Locate the cell with the specified text and output its [X, Y] center coordinate. 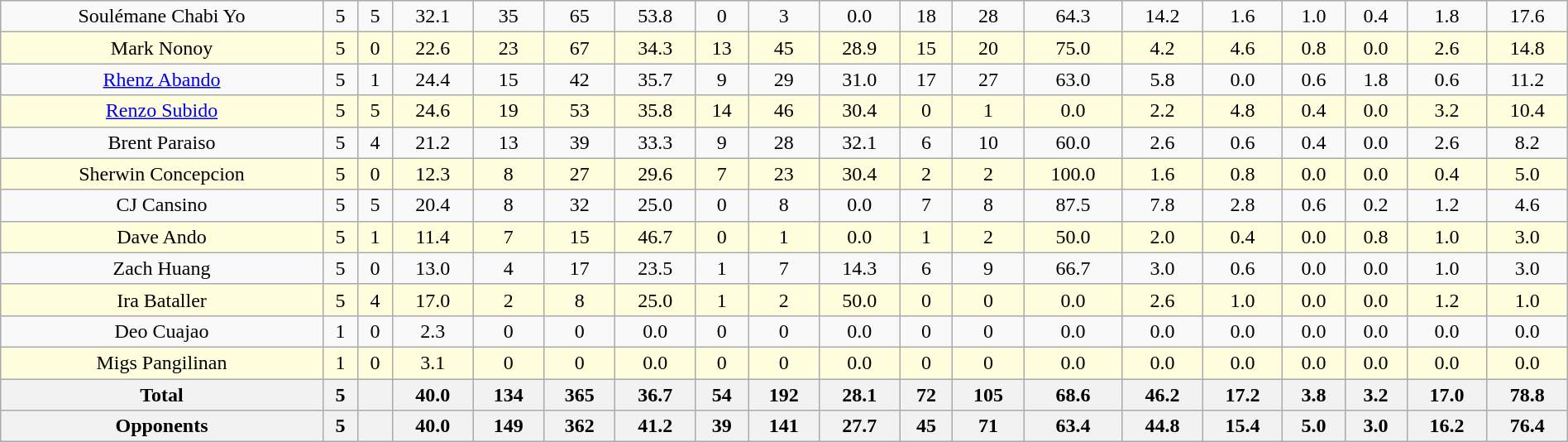
35 [509, 17]
29 [784, 79]
362 [580, 426]
18 [926, 17]
10 [988, 142]
17.2 [1242, 395]
68.6 [1073, 395]
72 [926, 395]
149 [509, 426]
19 [509, 111]
2.8 [1242, 205]
53 [580, 111]
5.8 [1163, 79]
27.7 [860, 426]
42 [580, 79]
Opponents [162, 426]
0.2 [1376, 205]
32 [580, 205]
13.0 [433, 268]
63.0 [1073, 79]
87.5 [1073, 205]
11.2 [1527, 79]
Total [162, 395]
66.7 [1073, 268]
2.0 [1163, 237]
46.2 [1163, 395]
Soulémane Chabi Yo [162, 17]
17.6 [1527, 17]
Zach Huang [162, 268]
24.4 [433, 79]
22.6 [433, 48]
71 [988, 426]
Sherwin Concepcion [162, 174]
60.0 [1073, 142]
28.9 [860, 48]
21.2 [433, 142]
14.8 [1527, 48]
365 [580, 395]
23.5 [655, 268]
28.1 [860, 395]
100.0 [1073, 174]
4.2 [1163, 48]
8.2 [1527, 142]
20.4 [433, 205]
105 [988, 395]
75.0 [1073, 48]
29.6 [655, 174]
2.3 [433, 331]
20 [988, 48]
Mark Nonoy [162, 48]
14.2 [1163, 17]
65 [580, 17]
Ira Bataller [162, 300]
Migs Pangilinan [162, 363]
12.3 [433, 174]
192 [784, 395]
134 [509, 395]
CJ Cansino [162, 205]
53.8 [655, 17]
Deo Cuajao [162, 331]
Dave Ando [162, 237]
14.3 [860, 268]
141 [784, 426]
78.8 [1527, 395]
33.3 [655, 142]
67 [580, 48]
16.2 [1447, 426]
15.4 [1242, 426]
24.6 [433, 111]
7.8 [1163, 205]
Rhenz Abando [162, 79]
35.8 [655, 111]
14 [722, 111]
10.4 [1527, 111]
44.8 [1163, 426]
76.4 [1527, 426]
3.1 [433, 363]
3.8 [1313, 395]
46.7 [655, 237]
34.3 [655, 48]
36.7 [655, 395]
Renzo Subido [162, 111]
35.7 [655, 79]
2.2 [1163, 111]
46 [784, 111]
63.4 [1073, 426]
31.0 [860, 79]
11.4 [433, 237]
64.3 [1073, 17]
41.2 [655, 426]
4.8 [1242, 111]
3 [784, 17]
Brent Paraiso [162, 142]
54 [722, 395]
